Output the (X, Y) coordinate of the center of the cell containing the given text.  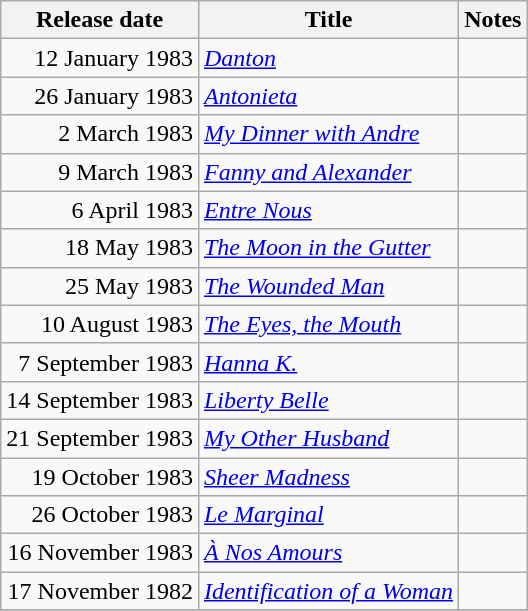
Notes (493, 20)
The Eyes, the Mouth (328, 324)
2 March 1983 (100, 134)
19 October 1983 (100, 477)
18 May 1983 (100, 248)
Entre Nous (328, 210)
6 April 1983 (100, 210)
Release date (100, 20)
Antonieta (328, 96)
21 September 1983 (100, 438)
25 May 1983 (100, 286)
Identification of a Woman (328, 591)
Le Marginal (328, 515)
16 November 1983 (100, 553)
Fanny and Alexander (328, 172)
26 October 1983 (100, 515)
9 March 1983 (100, 172)
Liberty Belle (328, 400)
10 August 1983 (100, 324)
14 September 1983 (100, 400)
My Other Husband (328, 438)
The Moon in the Gutter (328, 248)
7 September 1983 (100, 362)
À Nos Amours (328, 553)
Hanna K. (328, 362)
Sheer Madness (328, 477)
My Dinner with Andre (328, 134)
17 November 1982 (100, 591)
Title (328, 20)
12 January 1983 (100, 58)
Danton (328, 58)
The Wounded Man (328, 286)
26 January 1983 (100, 96)
